Scan for the cell matching the given text and deliver its (X, Y) coordinate at center. 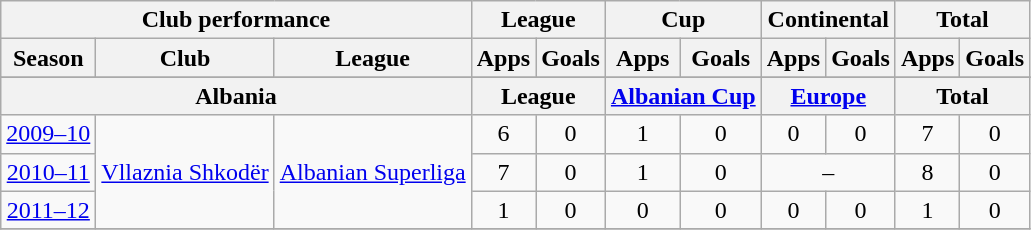
Cup (683, 20)
2010–11 (48, 172)
Albania (236, 96)
6 (503, 134)
2011–12 (48, 210)
Albanian Superliga (372, 172)
2009–10 (48, 134)
Europe (828, 96)
Continental (828, 20)
Albanian Cup (683, 96)
8 (927, 172)
Season (48, 58)
Club (185, 58)
Club performance (236, 20)
– (828, 172)
Vllaznia Shkodër (185, 172)
